From the cell containing the given text, extract its center point as [X, Y] coordinate. 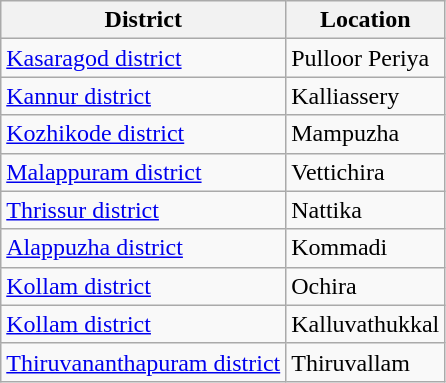
Kalliassery [366, 96]
Nattika [366, 210]
Pulloor Periya [366, 58]
District [144, 20]
Thiruvananthapuram district [144, 362]
Kannur district [144, 96]
Location [366, 20]
Malappuram district [144, 172]
Thrissur district [144, 210]
Alappuzha district [144, 248]
Kommadi [366, 248]
Thiruvallam [366, 362]
Ochira [366, 286]
Mampuzha [366, 134]
Kasaragod district [144, 58]
Kozhikode district [144, 134]
Vettichira [366, 172]
Kalluvathukkal [366, 324]
